Output the (x, y) coordinate of the center of the cell containing the given text.  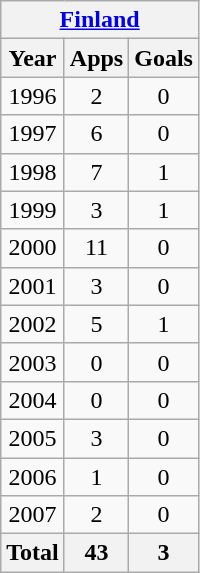
11 (96, 248)
6 (96, 134)
Total (33, 553)
7 (96, 172)
43 (96, 553)
2004 (33, 400)
2007 (33, 515)
2003 (33, 362)
2002 (33, 324)
Finland (100, 20)
1996 (33, 96)
2006 (33, 477)
2005 (33, 438)
5 (96, 324)
2000 (33, 248)
1998 (33, 172)
1997 (33, 134)
1999 (33, 210)
Goals (164, 58)
Year (33, 58)
Apps (96, 58)
2001 (33, 286)
